Return the [X, Y] coordinate for the center point of the cell that contains the specified text.  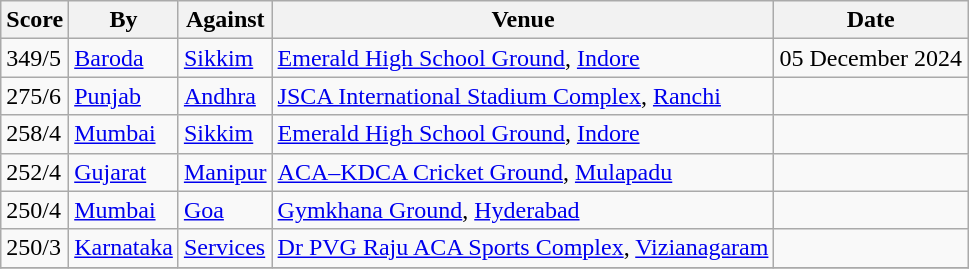
275/6 [35, 96]
Punjab [124, 96]
Score [35, 20]
Goa [225, 210]
Baroda [124, 58]
Against [225, 20]
Manipur [225, 172]
Karnataka [124, 248]
Date [871, 20]
250/4 [35, 210]
05 December 2024 [871, 58]
ACA–KDCA Cricket Ground, Mulapadu [523, 172]
250/3 [35, 248]
JSCA International Stadium Complex, Ranchi [523, 96]
Gujarat [124, 172]
Venue [523, 20]
Dr PVG Raju ACA Sports Complex, Vizianagaram [523, 248]
Andhra [225, 96]
258/4 [35, 134]
Gymkhana Ground, Hyderabad [523, 210]
252/4 [35, 172]
By [124, 20]
349/5 [35, 58]
Services [225, 248]
